Determine the (x, y) coordinate at the center of the cell enclosing the given text.  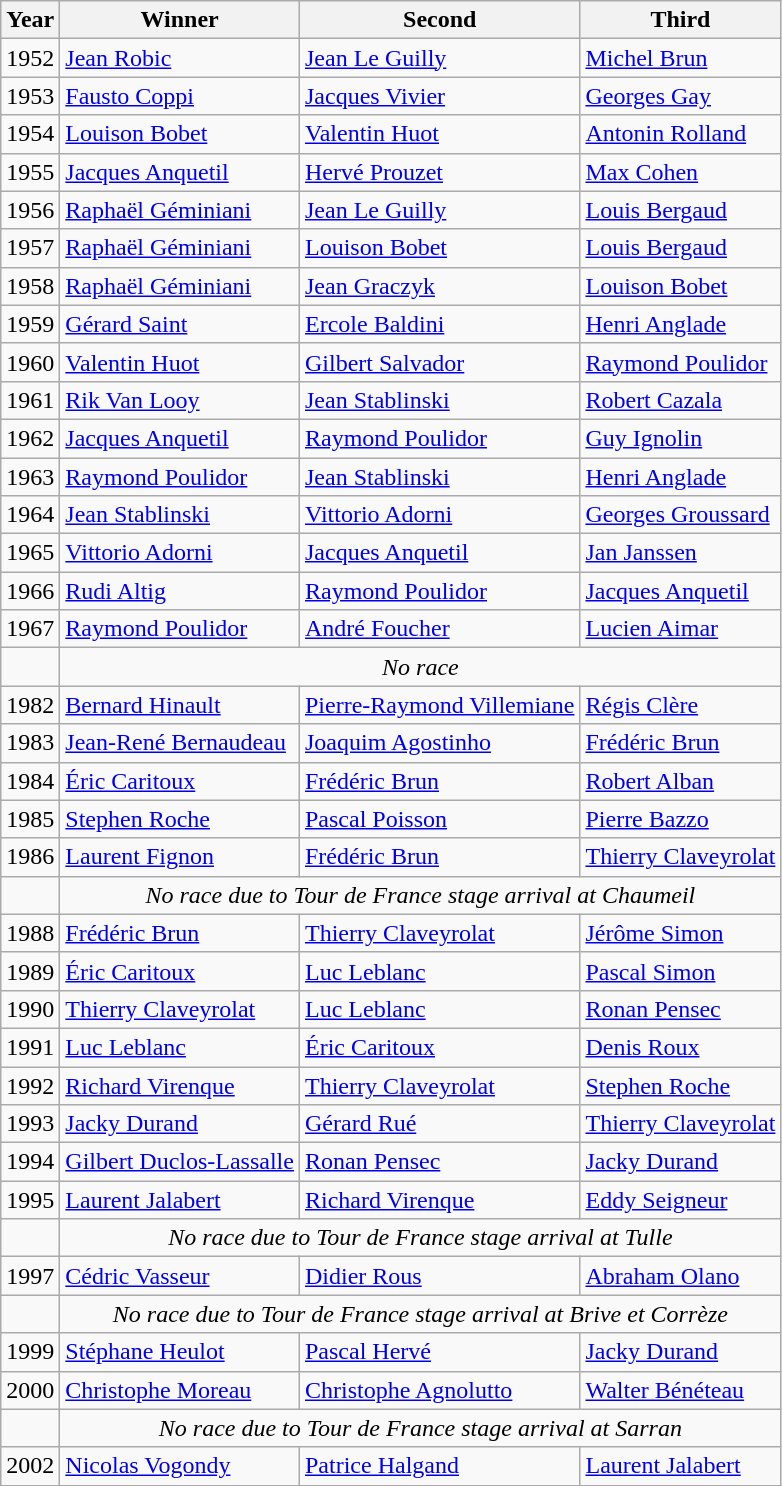
1966 (30, 591)
Jan Janssen (680, 553)
Robert Alban (680, 781)
Stéphane Heulot (180, 1352)
Gilbert Salvador (439, 362)
1962 (30, 438)
Rik Van Looy (180, 400)
Gilbert Duclos-Lassalle (180, 1162)
No race due to Tour de France stage arrival at Chaumeil (420, 895)
Christophe Agnolutto (439, 1390)
Bernard Hinault (180, 705)
1961 (30, 400)
1990 (30, 1009)
2002 (30, 1466)
Denis Roux (680, 1047)
1967 (30, 629)
Pierre Bazzo (680, 819)
1955 (30, 172)
Christophe Moreau (180, 1390)
1988 (30, 933)
Jean-René Bernaudeau (180, 743)
Pascal Hervé (439, 1352)
Joaquim Agostinho (439, 743)
1985 (30, 819)
1957 (30, 248)
Patrice Halgand (439, 1466)
Walter Bénéteau (680, 1390)
1986 (30, 857)
Nicolas Vogondy (180, 1466)
Pierre-Raymond Villemiane (439, 705)
1958 (30, 286)
1959 (30, 324)
Pascal Simon (680, 971)
1952 (30, 58)
Guy Ignolin (680, 438)
No race due to Tour de France stage arrival at Brive et Corrèze (420, 1314)
André Foucher (439, 629)
1999 (30, 1352)
Michel Brun (680, 58)
Pascal Poisson (439, 819)
1989 (30, 971)
1992 (30, 1085)
Second (439, 20)
2000 (30, 1390)
Ercole Baldini (439, 324)
Eddy Seigneur (680, 1200)
No race due to Tour de France stage arrival at Tulle (420, 1238)
Fausto Coppi (180, 96)
1965 (30, 553)
1984 (30, 781)
1997 (30, 1276)
Year (30, 20)
1953 (30, 96)
1991 (30, 1047)
Abraham Olano (680, 1276)
Laurent Fignon (180, 857)
Didier Rous (439, 1276)
Winner (180, 20)
Third (680, 20)
Régis Clère (680, 705)
1964 (30, 515)
1982 (30, 705)
Jean Robic (180, 58)
1956 (30, 210)
Gérard Saint (180, 324)
Jean Graczyk (439, 286)
Rudi Altig (180, 591)
1993 (30, 1124)
Jérôme Simon (680, 933)
1994 (30, 1162)
Gérard Rué (439, 1124)
Cédric Vasseur (180, 1276)
Jacques Vivier (439, 96)
1954 (30, 134)
Antonin Rolland (680, 134)
Georges Gay (680, 96)
1995 (30, 1200)
1963 (30, 477)
1983 (30, 743)
1960 (30, 362)
No race due to Tour de France stage arrival at Sarran (420, 1428)
Max Cohen (680, 172)
No race (420, 667)
Robert Cazala (680, 400)
Georges Groussard (680, 515)
Lucien Aimar (680, 629)
Hervé Prouzet (439, 172)
